Determine the (X, Y) coordinate at the center of the cell enclosing the given text.  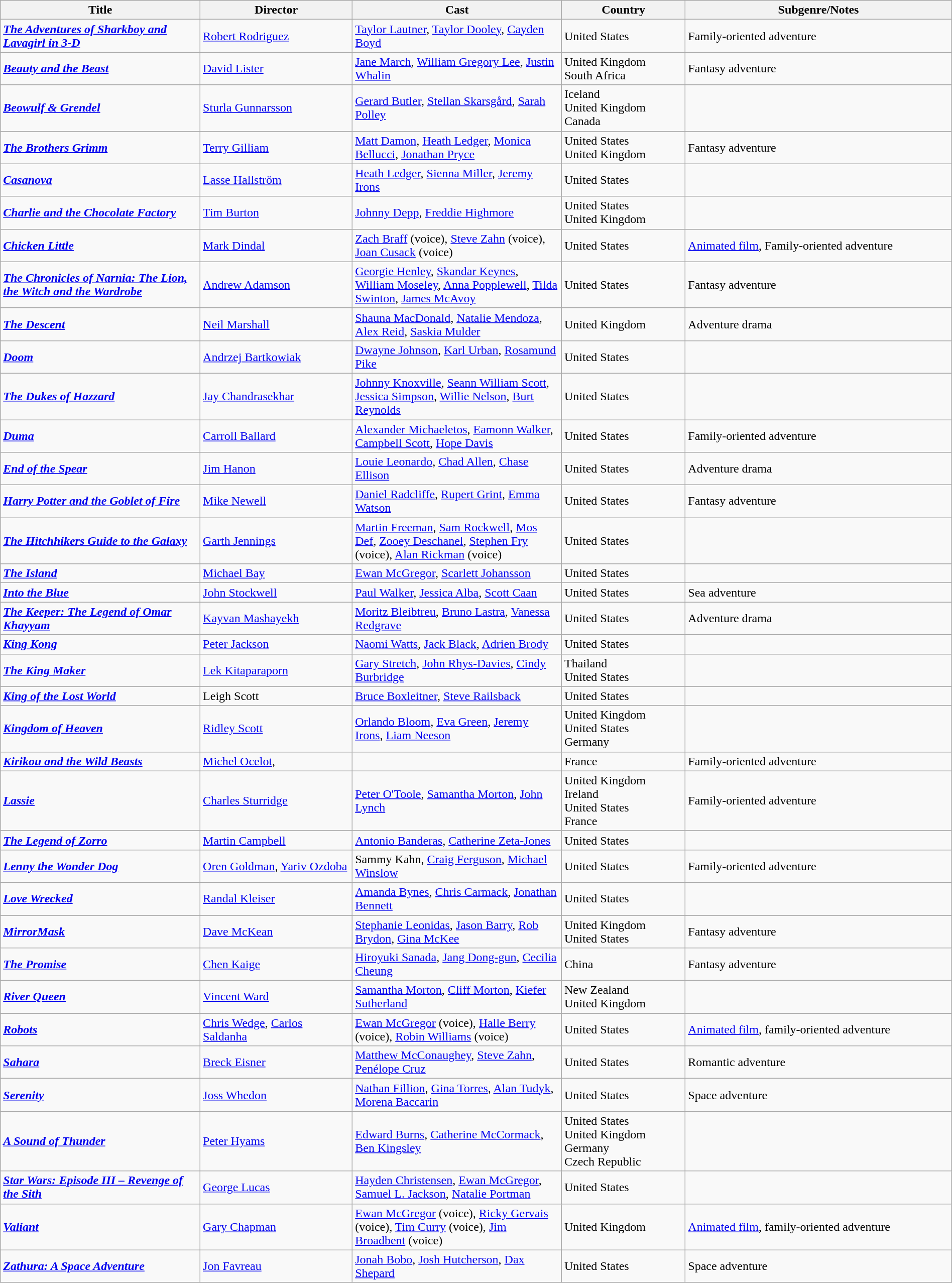
Gerard Butler, Stellan Skarsgård, Sarah Polley (457, 108)
Ewan McGregor (voice), Ricky Gervais (voice), Tim Curry (voice), Jim Broadbent (voice) (457, 1227)
Carroll Ballard (276, 436)
Chris Wedge, Carlos Saldanha (276, 1029)
Breck Eisner (276, 1063)
Jane March, William Gregory Lee, Justin Whalin (457, 68)
Dave McKean (276, 931)
Kirikou and the Wild Beasts (100, 761)
Samantha Morton, Cliff Morton, Kiefer Sutherland (457, 997)
Leigh Scott (276, 696)
Gary Stretch, John Rhys-Davies, Cindy Burbridge (457, 670)
Martin Campbell (276, 840)
Director (276, 10)
United KingdomUnited States (623, 931)
Robots (100, 1029)
Andrzej Bartkowiak (276, 357)
King Kong (100, 644)
Edward Burns, Catherine McCormack, Ben Kingsley (457, 1141)
Harry Potter and the Goblet of Fire (100, 501)
Jay Chandrasekhar (276, 396)
The Promise (100, 964)
Matt Damon, Heath Ledger, Monica Bellucci, Jonathan Pryce (457, 148)
France (623, 761)
King of the Lost World (100, 696)
Country (623, 10)
Terry Gilliam (276, 148)
Casanova (100, 180)
Heath Ledger, Sienna Miller, Jeremy Irons (457, 180)
Louie Leonardo, Chad Allen, Chase Ellison (457, 469)
United KingdomUnited StatesGermany (623, 729)
Gary Chapman (276, 1227)
Duma (100, 436)
Oren Goldman, Yariv Ozdoba (276, 866)
End of the Spear (100, 469)
Georgie Henley, Skandar Keynes, William Moseley, Anna Popplewell, Tilda Swinton, James McAvoy (457, 285)
Sea adventure (818, 593)
George Lucas (276, 1187)
Ridley Scott (276, 729)
Matthew McConaughey, Steve Zahn, Penélope Cruz (457, 1063)
Love Wrecked (100, 899)
Moritz Bleibtreu, Bruno Lastra, Vanessa Redgrave (457, 619)
China (623, 964)
Romantic adventure (818, 1063)
Tim Burton (276, 213)
Sammy Kahn, Craig Ferguson, Michael Winslow (457, 866)
Hiroyuki Sanada, Jang Dong-gun, Cecilia Cheung (457, 964)
Sahara (100, 1063)
Jon Favreau (276, 1266)
John Stockwell (276, 593)
Chen Kaige (276, 964)
Mark Dindal (276, 245)
Sturla Gunnarsson (276, 108)
Valiant (100, 1227)
Garth Jennings (276, 541)
Lasse Hallström (276, 180)
United KingdomSouth Africa (623, 68)
A Sound of Thunder (100, 1141)
Orlando Bloom, Eva Green, Jeremy Irons, Liam Neeson (457, 729)
Shauna MacDonald, Natalie Mendoza, Alex Reid, Saskia Mulder (457, 324)
The Hitchhikers Guide to the Galaxy (100, 541)
United StatesUnited KingdomGermanyCzech Republic (623, 1141)
Andrew Adamson (276, 285)
United KingdomIrelandUnited StatesFrance (623, 800)
The Legend of Zorro (100, 840)
Joss Whedon (276, 1095)
Johnny Knoxville, Seann William Scott, Jessica Simpson, Willie Nelson, Burt Reynolds (457, 396)
Taylor Lautner, Taylor Dooley, Cayden Boyd (457, 36)
Chicken Little (100, 245)
Martin Freeman, Sam Rockwell, Mos Def, Zooey Deschanel, Stephen Fry (voice), Alan Rickman (voice) (457, 541)
David Lister (276, 68)
Michel Ocelot, (276, 761)
Stephanie Leonidas, Jason Barry, Rob Brydon, Gina McKee (457, 931)
The Descent (100, 324)
River Queen (100, 997)
Michael Bay (276, 573)
Animated film, Family-oriented adventure (818, 245)
Paul Walker, Jessica Alba, Scott Caan (457, 593)
Beowulf & Grendel (100, 108)
Neil Marshall (276, 324)
New ZealandUnited Kingdom (623, 997)
Star Wars: Episode III – Revenge of the Sith (100, 1187)
The Island (100, 573)
MirrorMask (100, 931)
Robert Rodriguez (276, 36)
Doom (100, 357)
ThailandUnited States (623, 670)
The Dukes of Hazzard (100, 396)
Ewan McGregor, Scarlett Johansson (457, 573)
Bruce Boxleitner, Steve Railsback (457, 696)
Into the Blue (100, 593)
Hayden Christensen, Ewan McGregor, Samuel L. Jackson, Natalie Portman (457, 1187)
Charlie and the Chocolate Factory (100, 213)
The Brothers Grimm (100, 148)
Peter O'Toole, Samantha Morton, John Lynch (457, 800)
Nathan Fillion, Gina Torres, Alan Tudyk, Morena Baccarin (457, 1095)
Serenity (100, 1095)
Title (100, 10)
Kingdom of Heaven (100, 729)
Mike Newell (276, 501)
Amanda Bynes, Chris Carmack, Jonathan Bennett (457, 899)
Peter Hyams (276, 1141)
Ewan McGregor (voice), Halle Berry (voice), Robin Williams (voice) (457, 1029)
Zach Braff (voice), Steve Zahn (voice), Joan Cusack (voice) (457, 245)
Johnny Depp, Freddie Highmore (457, 213)
The Chronicles of Narnia: The Lion, the Witch and the Wardrobe (100, 285)
Cast (457, 10)
Randal Kleiser (276, 899)
Naomi Watts, Jack Black, Adrien Brody (457, 644)
Jim Hanon (276, 469)
Subgenre/Notes (818, 10)
The Keeper: The Legend of Omar Khayyam (100, 619)
Charles Sturridge (276, 800)
Kayvan Mashayekh (276, 619)
Lek Kitaparaporn (276, 670)
Alexander Michaeletos, Eamonn Walker, Campbell Scott, Hope Davis (457, 436)
Jonah Bobo, Josh Hutcherson, Dax Shepard (457, 1266)
Antonio Banderas, Catherine Zeta-Jones (457, 840)
Daniel Radcliffe, Rupert Grint, Emma Watson (457, 501)
Peter Jackson (276, 644)
IcelandUnited KingdomCanada (623, 108)
Lassie (100, 800)
The King Maker (100, 670)
Zathura: A Space Adventure (100, 1266)
Lenny the Wonder Dog (100, 866)
The Adventures of Sharkboy and Lavagirl in 3-D (100, 36)
Dwayne Johnson, Karl Urban, Rosamund Pike (457, 357)
Vincent Ward (276, 997)
Beauty and the Beast (100, 68)
